Return (x, y) of the center of cell containing provided text 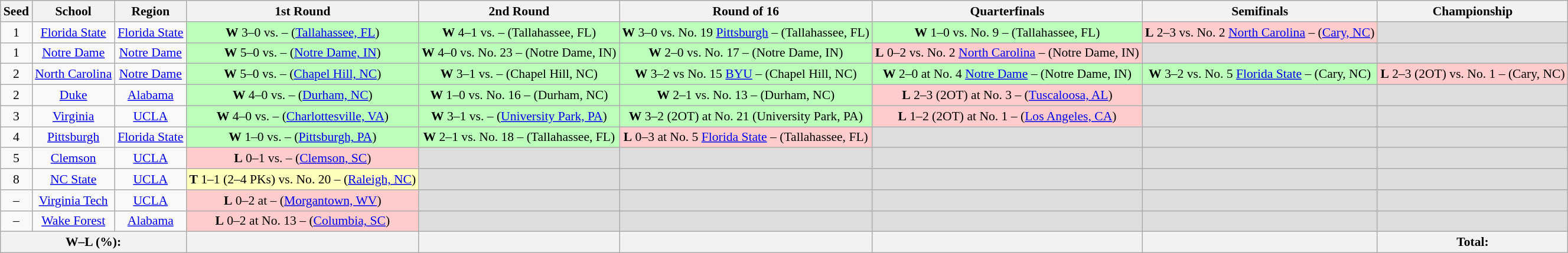
3 (17, 116)
Quarterfinals (1008, 11)
W 3–2 vs. No. 5 Florida State – (Cary, NC) (1260, 74)
W 3–2 vs No. 15 BYU – (Chapel Hill, NC) (746, 74)
W 1–0 vs. No. 9 – (Tallahassee, FL) (1008, 32)
1st Round (302, 11)
Virginia Tech (73, 201)
8 (17, 179)
Wake Forest (73, 221)
L 2–3 vs. No. 2 North Carolina – (Cary, NC) (1260, 32)
Semifinals (1260, 11)
Total: (1472, 242)
Seed (17, 11)
W 3–1 vs. – (University Park, PA) (519, 116)
T 1–1 (2–4 PKs) vs. No. 20 – (Raleigh, NC) (302, 179)
W 4–0 vs. – (Charlottesville, VA) (302, 116)
W 5–0 vs. – (Notre Dame, IN) (302, 53)
W 1–0 vs. – (Pittsburgh, PA) (302, 137)
Round of 16 (746, 11)
W–L (%): (93, 242)
L 1–2 (2OT) at No. 1 – (Los Angeles, CA) (1008, 116)
2nd Round (519, 11)
W 2–0 at No. 4 Notre Dame – (Notre Dame, IN) (1008, 74)
W 2–1 vs. No. 18 – (Tallahassee, FL) (519, 137)
L 2–3 (2OT) vs. No. 1 – (Cary, NC) (1472, 74)
W 4–0 vs. – (Durham, NC) (302, 96)
W 3–1 vs. – (Chapel Hill, NC) (519, 74)
L 0–1 vs. – (Clemson, SC) (302, 159)
Championship (1472, 11)
W 4–0 vs. No. 23 – (Notre Dame, IN) (519, 53)
L 0–2 at – (Morgantown, WV) (302, 201)
W 2–0 vs. No. 17 – (Notre Dame, IN) (746, 53)
L 0–3 at No. 5 Florida State – (Tallahassee, FL) (746, 137)
L 0–2 at No. 13 – (Columbia, SC) (302, 221)
W 5–0 vs. – (Chapel Hill, NC) (302, 74)
W 3–0 vs. No. 19 Pittsburgh – (Tallahassee, FL) (746, 32)
Virginia (73, 116)
North Carolina (73, 74)
W 3–2 (2OT) at No. 21 (University Park, PA) (746, 116)
Region (150, 11)
NC State (73, 179)
W 1–0 vs. No. 16 – (Durham, NC) (519, 96)
L 0–2 vs. No. 2 North Carolina – (Notre Dame, IN) (1008, 53)
School (73, 11)
Clemson (73, 159)
Duke (73, 96)
5 (17, 159)
W 2–1 vs. No. 13 – (Durham, NC) (746, 96)
W 4–1 vs. – (Tallahassee, FL) (519, 32)
L 2–3 (2OT) at No. 3 – (Tuscaloosa, AL) (1008, 96)
W 3–0 vs. – (Tallahassee, FL) (302, 32)
Pittsburgh (73, 137)
4 (17, 137)
